Detect which cell encompasses the target text, then output its (X, Y) center coordinate. 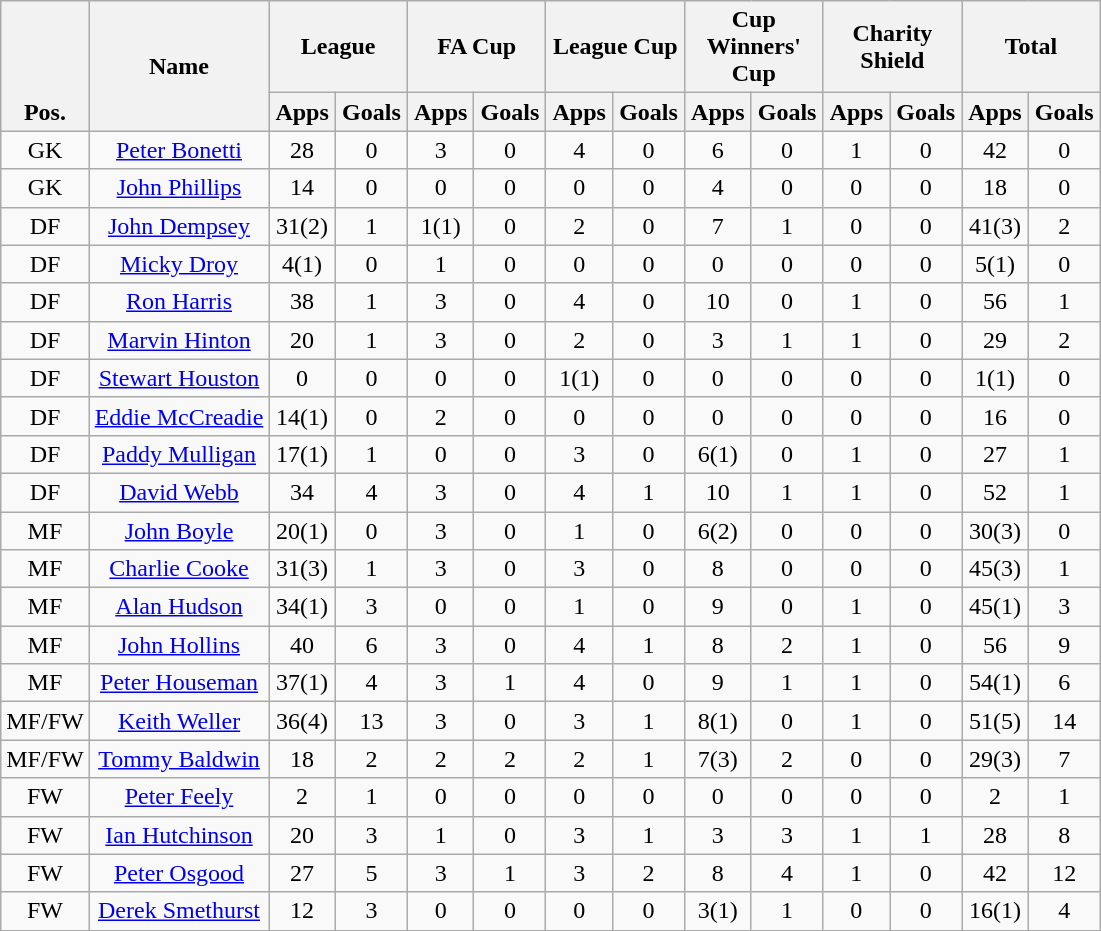
37(1) (302, 683)
29 (996, 340)
45(1) (996, 607)
16 (996, 416)
31(2) (302, 226)
John Dempsey (179, 226)
36(4) (302, 721)
51(5) (996, 721)
38 (302, 302)
3(1) (718, 911)
Name (179, 66)
Pos. (45, 66)
31(3) (302, 569)
Paddy Mulligan (179, 454)
League Cup (616, 47)
Charlie Cooke (179, 569)
5 (371, 873)
Charity Shield (892, 47)
Keith Weller (179, 721)
League (338, 47)
Eddie McCreadie (179, 416)
6(1) (718, 454)
40 (302, 645)
6(2) (718, 531)
14(1) (302, 416)
Stewart Houston (179, 378)
Tommy Baldwin (179, 759)
16(1) (996, 911)
20(1) (302, 531)
7(3) (718, 759)
Ian Hutchinson (179, 835)
John Phillips (179, 188)
45(3) (996, 569)
Alan Hudson (179, 607)
13 (371, 721)
Micky Droy (179, 264)
Peter Houseman (179, 683)
Peter Bonetti (179, 150)
17(1) (302, 454)
FA Cup (476, 47)
John Hollins (179, 645)
Peter Feely (179, 797)
John Boyle (179, 531)
54(1) (996, 683)
5(1) (996, 264)
Total (1032, 47)
41(3) (996, 226)
Peter Osgood (179, 873)
4(1) (302, 264)
30(3) (996, 531)
52 (996, 492)
Cup Winners' Cup (754, 47)
29(3) (996, 759)
34(1) (302, 607)
8(1) (718, 721)
Derek Smethurst (179, 911)
Ron Harris (179, 302)
34 (302, 492)
Marvin Hinton (179, 340)
David Webb (179, 492)
